Find where the given text appears and provide that cell's center as (X, Y) coordinate. 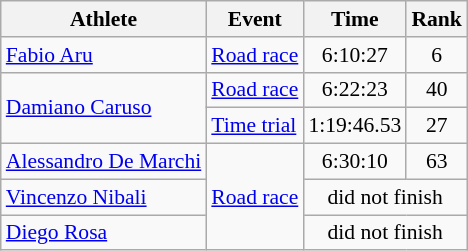
40 (436, 90)
Fabio Aru (104, 55)
Event (254, 19)
Athlete (104, 19)
6:22:23 (354, 90)
6:10:27 (354, 55)
6:30:10 (354, 162)
Diego Rosa (104, 233)
Rank (436, 19)
27 (436, 126)
1:19:46.53 (354, 126)
Time (354, 19)
6 (436, 55)
Damiano Caruso (104, 108)
Vincenzo Nibali (104, 197)
Time trial (254, 126)
63 (436, 162)
Alessandro De Marchi (104, 162)
